Capture the cell that displays the provided text and extract its [x, y] central coordinate. 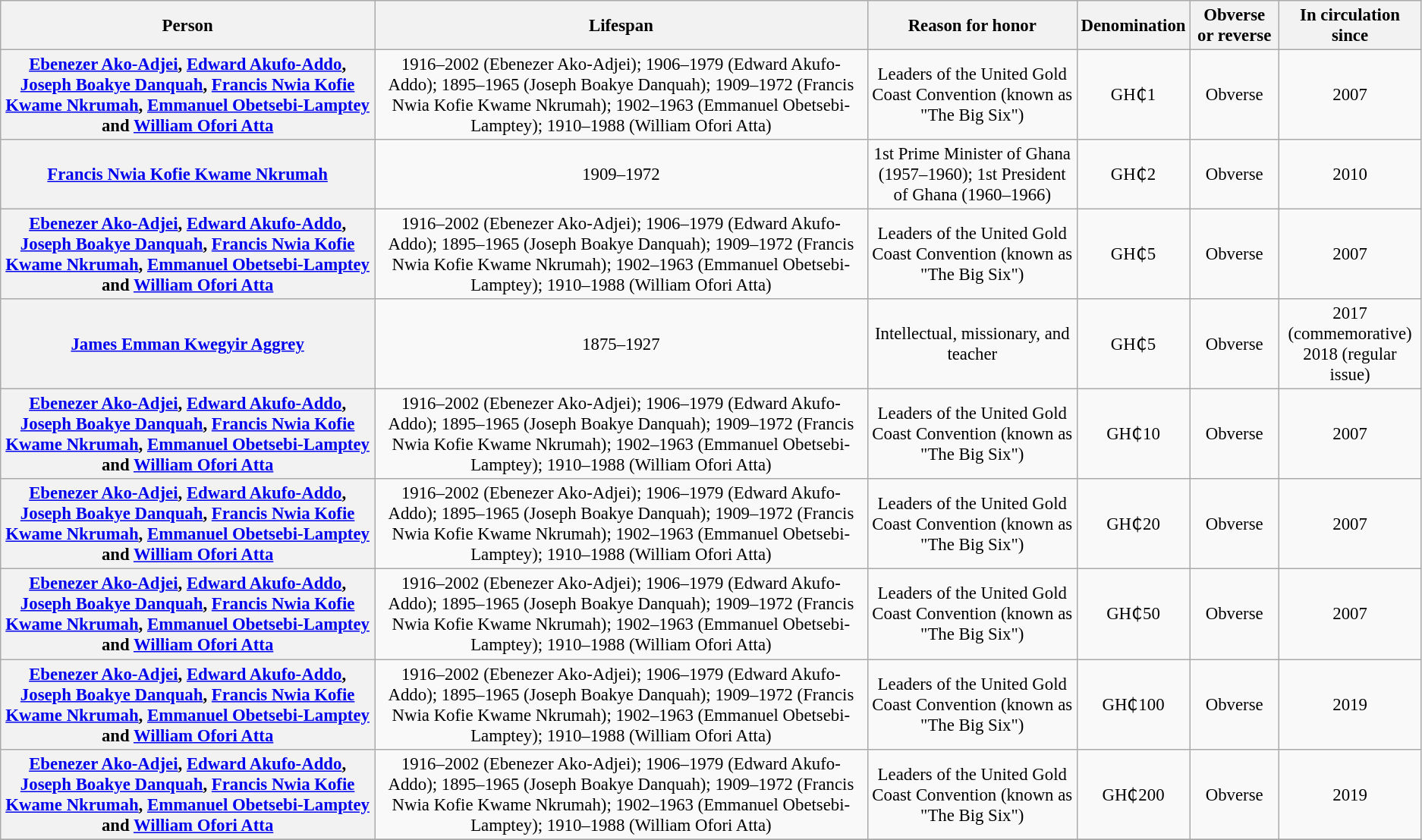
Intellectual, missionary, and teacher [972, 344]
James Emman Kwegyir Aggrey [188, 344]
In circulation since [1351, 26]
Reason for honor [972, 26]
1875–1927 [621, 344]
2017 (commemorative)2018 (regular issue) [1351, 344]
GH₵200 [1134, 794]
Denomination [1134, 26]
Obverse or reverse [1235, 26]
GH₵10 [1134, 434]
2010 [1351, 175]
Lifespan [621, 26]
1st Prime Minister of Ghana (1957–1960); 1st President of Ghana (1960–1966) [972, 175]
GH₵20 [1134, 525]
1909–1972 [621, 175]
GH₵50 [1134, 615]
GH₵1 [1134, 96]
Francis Nwia Kofie Kwame Nkrumah [188, 175]
Person [188, 26]
GH₵2 [1134, 175]
GH₵100 [1134, 704]
